Search for the cell housing the specified text and yield its [x, y] center coordinate. 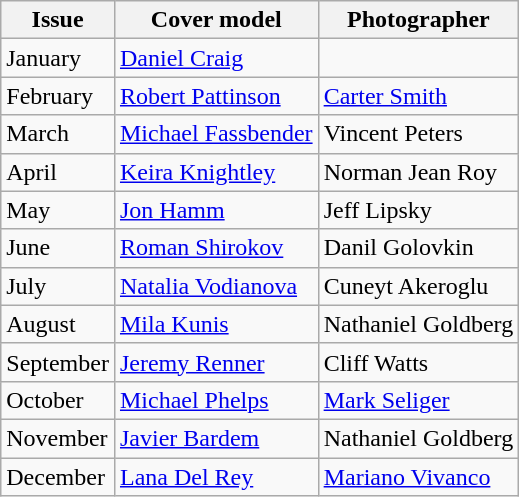
May [58, 210]
Jeff Lipsky [418, 210]
June [58, 248]
February [58, 96]
Mila Kunis [216, 324]
Lana Del Rey [216, 477]
Cuneyt Akeroglu [418, 286]
Carter Smith [418, 96]
Daniel Craig [216, 58]
Michael Phelps [216, 400]
Photographer [418, 20]
Michael Fassbender [216, 134]
September [58, 362]
October [58, 400]
Robert Pattinson [216, 96]
Danil Golovkin [418, 248]
Javier Bardem [216, 438]
Issue [58, 20]
Cliff Watts [418, 362]
Mariano Vivanco [418, 477]
March [58, 134]
Natalia Vodianova [216, 286]
Vincent Peters [418, 134]
January [58, 58]
Mark Seliger [418, 400]
Keira Knightley [216, 172]
Roman Shirokov [216, 248]
August [58, 324]
Cover model [216, 20]
April [58, 172]
Jeremy Renner [216, 362]
Norman Jean Roy [418, 172]
November [58, 438]
Jon Hamm [216, 210]
December [58, 477]
July [58, 286]
